Locate the cell with the specified text and output its [X, Y] center coordinate. 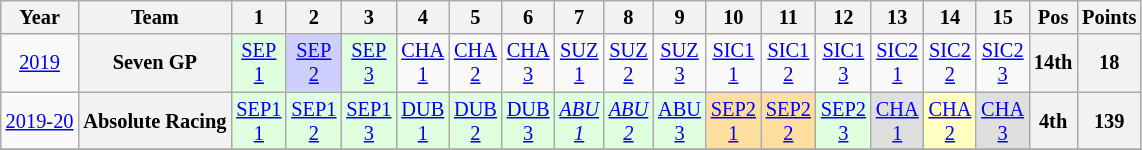
4th [1053, 121]
2019 [40, 63]
DUB1 [422, 121]
SIC22 [950, 63]
Seven GP [154, 63]
ABU3 [680, 121]
SIC12 [788, 63]
14 [950, 17]
1 [258, 17]
15 [1002, 17]
5 [476, 17]
SIC13 [844, 63]
Absolute Racing [154, 121]
139 [1109, 121]
SUZ1 [580, 63]
ABU2 [628, 121]
SEP13 [368, 121]
DUB2 [476, 121]
Points [1109, 17]
14th [1053, 63]
SEP1 [258, 63]
13 [898, 17]
4 [422, 17]
Pos [1053, 17]
3 [368, 17]
SUZ2 [628, 63]
10 [734, 17]
SIC21 [898, 63]
SEP11 [258, 121]
12 [844, 17]
18 [1109, 63]
SEP2 [314, 63]
2019-20 [40, 121]
2 [314, 17]
DUB3 [528, 121]
SEP3 [368, 63]
SEP21 [734, 121]
SIC23 [1002, 63]
6 [528, 17]
SEP22 [788, 121]
7 [580, 17]
11 [788, 17]
ABU1 [580, 121]
Team [154, 17]
9 [680, 17]
SIC11 [734, 63]
Year [40, 17]
SEP12 [314, 121]
8 [628, 17]
SUZ3 [680, 63]
SEP23 [844, 121]
